Determine the [X, Y] coordinate at the center of the cell enclosing the given text.  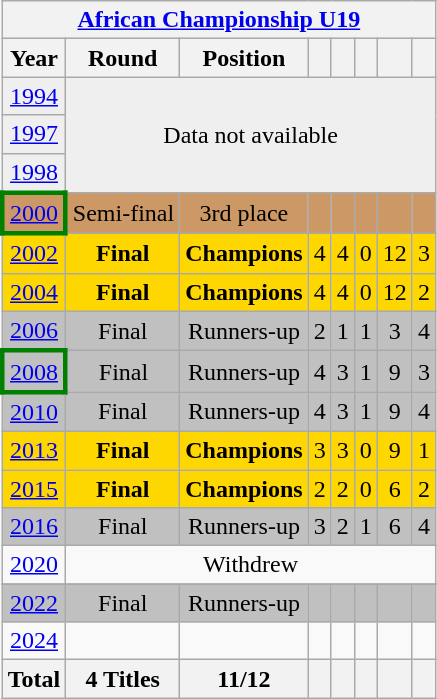
Withdrew [251, 565]
Data not available [251, 135]
2004 [34, 292]
Round [123, 58]
1998 [34, 173]
4 Titles [123, 679]
2015 [34, 489]
Position [244, 58]
3rd place [244, 214]
2020 [34, 565]
2016 [34, 527]
2008 [34, 372]
African Championship U19 [218, 20]
2010 [34, 412]
Total [34, 679]
2013 [34, 450]
2024 [34, 641]
2002 [34, 254]
Year [34, 58]
Semi-final [123, 214]
2000 [34, 214]
2006 [34, 331]
1997 [34, 134]
11/12 [244, 679]
2022 [34, 603]
1994 [34, 96]
